Detect which cell encompasses the target text, then output its (x, y) center coordinate. 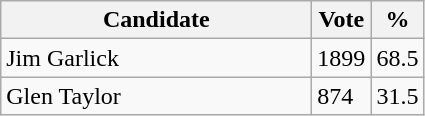
Jim Garlick (156, 58)
Candidate (156, 20)
Glen Taylor (156, 96)
68.5 (398, 58)
874 (342, 96)
Vote (342, 20)
31.5 (398, 96)
% (398, 20)
1899 (342, 58)
